For the text-containing cell, return its midpoint in [x, y] coordinate format. 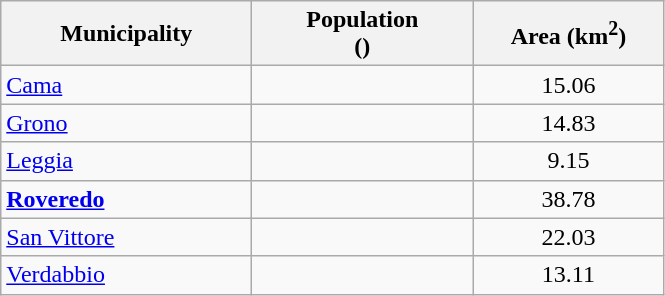
San Vittore [126, 237]
14.83 [568, 123]
Roveredo [126, 199]
15.06 [568, 85]
9.15 [568, 161]
22.03 [568, 237]
Leggia [126, 161]
Grono [126, 123]
Population() [362, 34]
Municipality [126, 34]
Cama [126, 85]
38.78 [568, 199]
Verdabbio [126, 275]
Area (km2) [568, 34]
13.11 [568, 275]
